Pinpoint the cell where the given text exists, returning its (X, Y) midpoint coordinate. 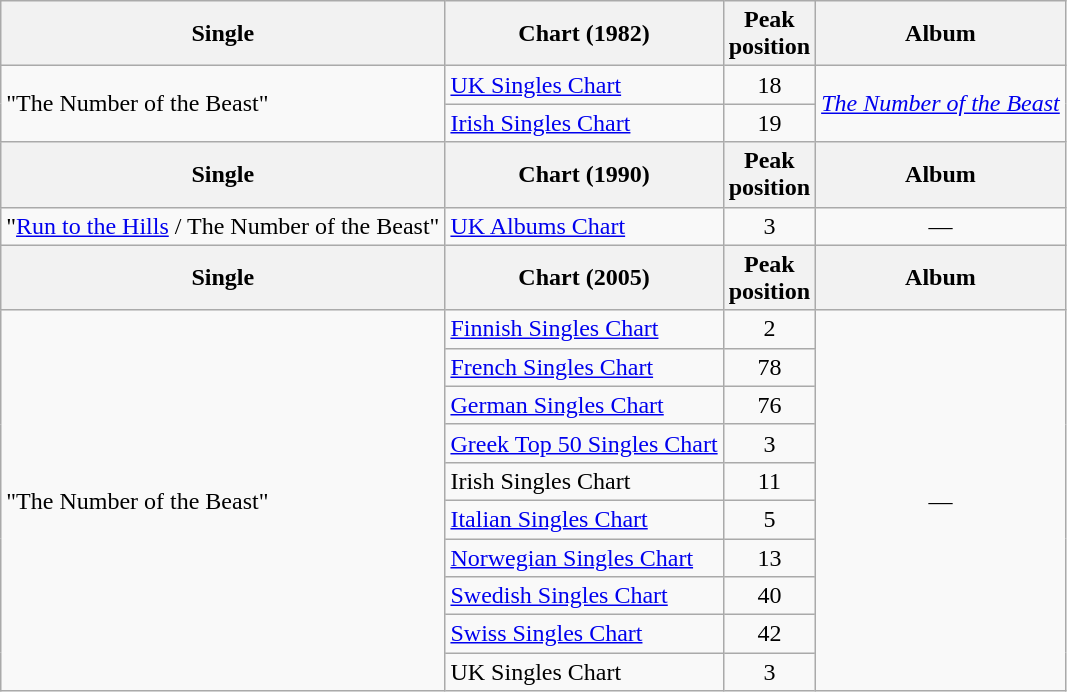
Norwegian Singles Chart (584, 557)
German Singles Chart (584, 405)
Swedish Singles Chart (584, 596)
"Run to the Hills / The Number of the Beast" (223, 226)
Greek Top 50 Singles Chart (584, 443)
Swiss Singles Chart (584, 634)
Finnish Singles Chart (584, 329)
2 (769, 329)
The Number of the Beast (941, 104)
Italian Singles Chart (584, 519)
42 (769, 634)
Chart (1982) (584, 34)
Chart (2005) (584, 278)
5 (769, 519)
40 (769, 596)
Chart (1990) (584, 174)
18 (769, 85)
French Singles Chart (584, 367)
13 (769, 557)
19 (769, 123)
78 (769, 367)
11 (769, 481)
UK Albums Chart (584, 226)
76 (769, 405)
